For the text-containing cell, return its midpoint in [X, Y] coordinate format. 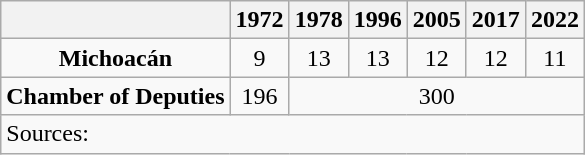
2005 [436, 20]
1972 [260, 20]
1978 [318, 20]
300 [436, 96]
11 [554, 58]
2022 [554, 20]
Sources: [293, 134]
1996 [378, 20]
Chamber of Deputies [116, 96]
196 [260, 96]
9 [260, 58]
2017 [496, 20]
Michoacán [116, 58]
